Extract the (x, y) coordinate from the center of the cell holding the provided text.  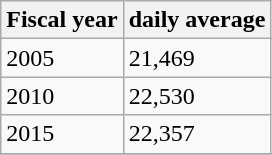
2015 (62, 134)
22,530 (197, 96)
2005 (62, 58)
22,357 (197, 134)
2010 (62, 96)
21,469 (197, 58)
daily average (197, 20)
Fiscal year (62, 20)
